Return (x, y) of the center of cell containing provided text 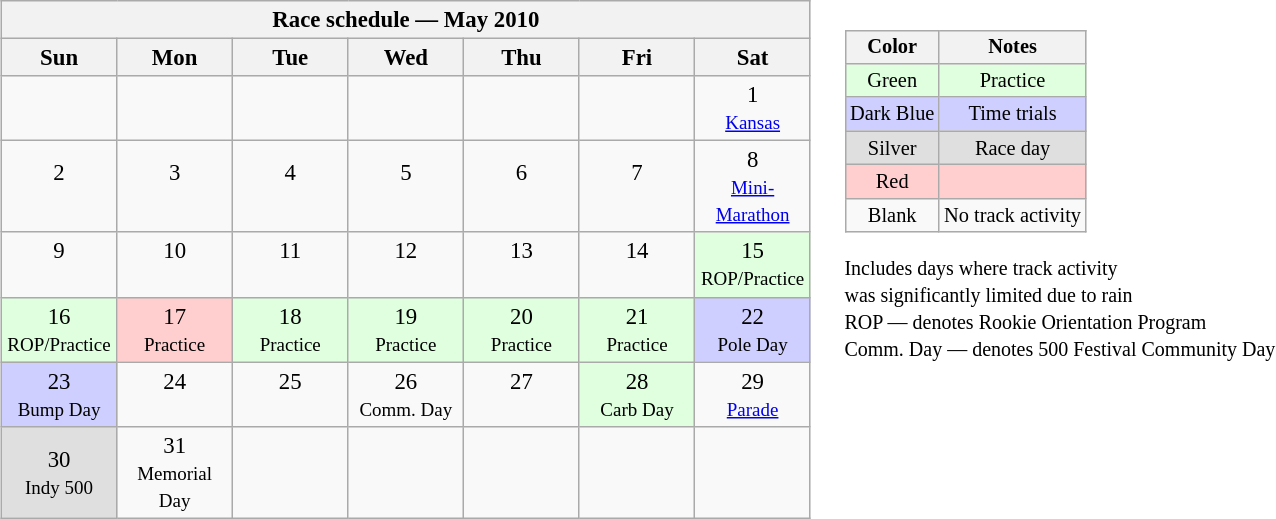
Color (892, 47)
29Parade (753, 394)
5 (406, 187)
13 (522, 264)
Green (892, 81)
4 (290, 187)
17Practice (175, 330)
11 (290, 264)
Race schedule — May 2010 (406, 20)
21Practice (637, 330)
Dark Blue (892, 114)
6 (522, 187)
25 (290, 394)
No track activity (1012, 215)
8Mini-Marathon (753, 187)
Time trials (1012, 114)
23Bump Day (59, 394)
26Comm. Day (406, 394)
16ROP/Practice (59, 330)
Red (892, 182)
Wed (406, 58)
Sat (753, 58)
31Memorial Day (175, 472)
12 (406, 264)
Thu (522, 58)
Sun (59, 58)
Fri (637, 58)
30Indy 500 (59, 472)
Race day (1012, 148)
7 (637, 187)
28Carb Day (637, 394)
Blank (892, 215)
10 (175, 264)
Tue (290, 58)
1Kansas (753, 108)
22Pole Day (753, 330)
Silver (892, 148)
15ROP/Practice (753, 264)
24 (175, 394)
27 (522, 394)
Practice (1012, 81)
Mon (175, 58)
Notes (1012, 47)
19Practice (406, 330)
3 (175, 187)
9 (59, 264)
20Practice (522, 330)
18Practice (290, 330)
2 (59, 187)
14 (637, 264)
